Capture the cell that displays the provided text and extract its (X, Y) central coordinate. 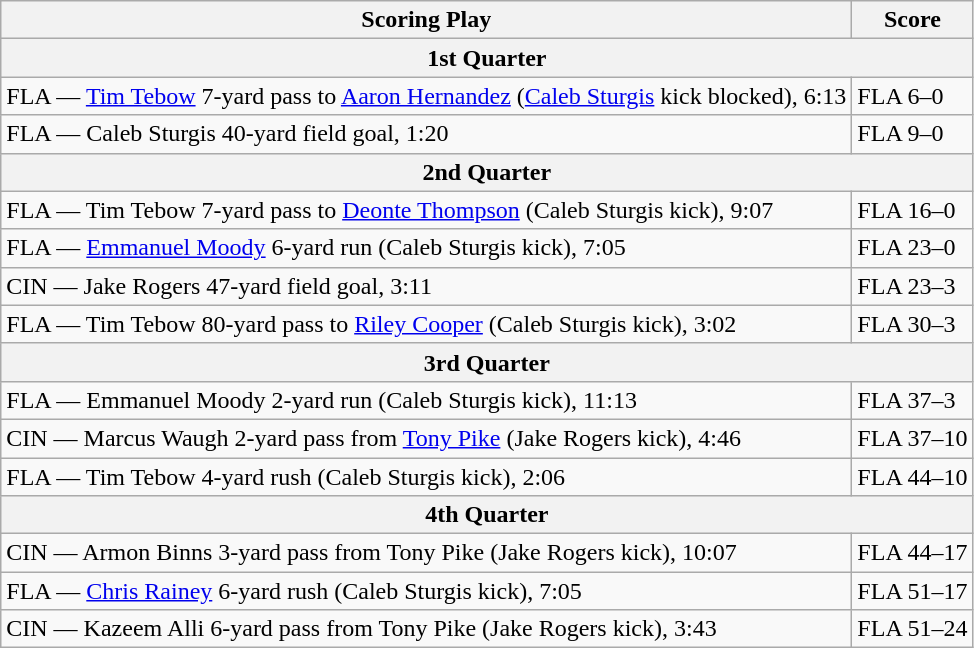
FLA 23–0 (912, 248)
FLA 6–0 (912, 96)
FLA 51–17 (912, 591)
FLA 44–17 (912, 553)
FLA — Tim Tebow 7-yard pass to Aaron Hernandez (Caleb Sturgis kick blocked), 6:13 (426, 96)
FLA 9–0 (912, 134)
CIN — Armon Binns 3-yard pass from Tony Pike (Jake Rogers kick), 10:07 (426, 553)
2nd Quarter (487, 172)
CIN — Kazeem Alli 6-yard pass from Tony Pike (Jake Rogers kick), 3:43 (426, 629)
FLA 37–3 (912, 400)
FLA — Caleb Sturgis 40-yard field goal, 1:20 (426, 134)
FLA — Tim Tebow 80-yard pass to Riley Cooper (Caleb Sturgis kick), 3:02 (426, 324)
FLA — Chris Rainey 6-yard rush (Caleb Sturgis kick), 7:05 (426, 591)
FLA 44–10 (912, 477)
1st Quarter (487, 58)
FLA — Tim Tebow 4-yard rush (Caleb Sturgis kick), 2:06 (426, 477)
FLA 23–3 (912, 286)
FLA 37–10 (912, 438)
4th Quarter (487, 515)
FLA 51–24 (912, 629)
FLA — Emmanuel Moody 6-yard run (Caleb Sturgis kick), 7:05 (426, 248)
FLA — Emmanuel Moody 2-yard run (Caleb Sturgis kick), 11:13 (426, 400)
FLA — Tim Tebow 7-yard pass to Deonte Thompson (Caleb Sturgis kick), 9:07 (426, 210)
CIN — Marcus Waugh 2-yard pass from Tony Pike (Jake Rogers kick), 4:46 (426, 438)
FLA 16–0 (912, 210)
Scoring Play (426, 20)
CIN — Jake Rogers 47-yard field goal, 3:11 (426, 286)
Score (912, 20)
FLA 30–3 (912, 324)
3rd Quarter (487, 362)
